Find where the given text appears and provide that cell's center as (x, y) coordinate. 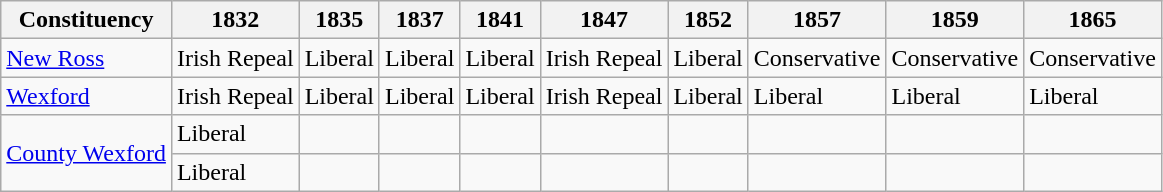
1847 (604, 20)
1859 (955, 20)
County Wexford (86, 153)
1865 (1093, 20)
1852 (708, 20)
1835 (339, 20)
1837 (419, 20)
New Ross (86, 58)
1857 (817, 20)
Constituency (86, 20)
Wexford (86, 96)
1832 (235, 20)
1841 (500, 20)
